Return (X, Y) of the center of cell containing provided text 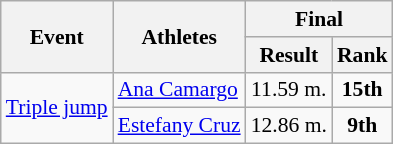
Ana Camargo (180, 90)
Event (57, 36)
9th (362, 126)
11.59 m. (289, 90)
Triple jump (57, 108)
Final (320, 19)
12.86 m. (289, 126)
Result (289, 55)
Athletes (180, 36)
Rank (362, 55)
Estefany Cruz (180, 126)
15th (362, 90)
